Detect which cell encompasses the target text, then output its (x, y) center coordinate. 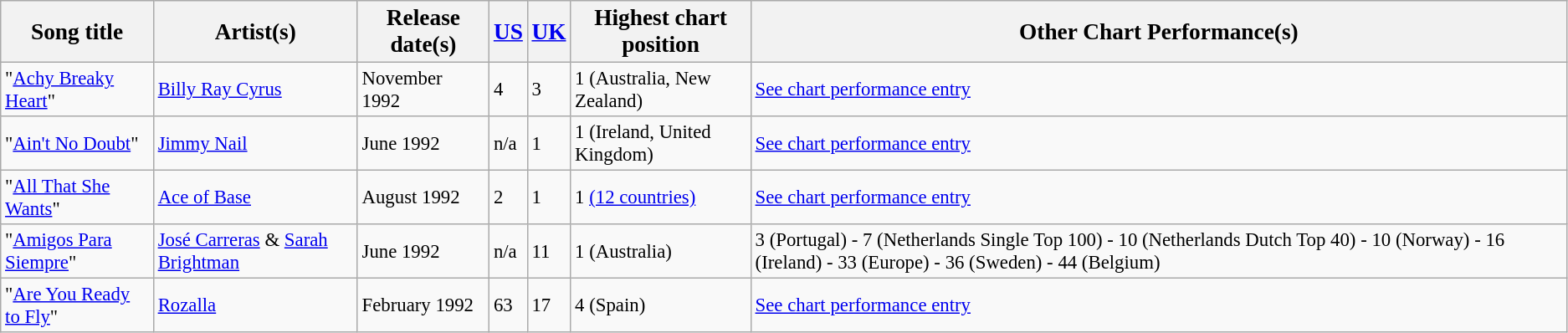
17 (549, 306)
1 (12 countries) (661, 197)
February 1992 (423, 306)
Rozalla (255, 306)
UK (549, 32)
1 (Ireland, United Kingdom) (661, 144)
"Achy Breaky Heart" (77, 90)
Other Chart Performance(s) (1158, 32)
Highest chart position (661, 32)
"Ain't No Doubt" (77, 144)
"Amigos Para Siempre" (77, 251)
José Carreras & Sarah Brightman (255, 251)
"Are You Ready to Fly" (77, 306)
"All That She Wants" (77, 197)
Song title (77, 32)
November 1992 (423, 90)
4 (Spain) (661, 306)
63 (509, 306)
Billy Ray Cyrus (255, 90)
1 (Australia, New Zealand) (661, 90)
2 (509, 197)
4 (509, 90)
Ace of Base (255, 197)
Jimmy Nail (255, 144)
3 (549, 90)
Release date(s) (423, 32)
August 1992 (423, 197)
US (509, 32)
3 (Portugal) - 7 (Netherlands Single Top 100) - 10 (Netherlands Dutch Top 40) - 10 (Norway) - 16 (Ireland) - 33 (Europe) - 36 (Sweden) - 44 (Belgium) (1158, 251)
Artist(s) (255, 32)
1 (Australia) (661, 251)
11 (549, 251)
